Detect which cell encompasses the target text, then output its (x, y) center coordinate. 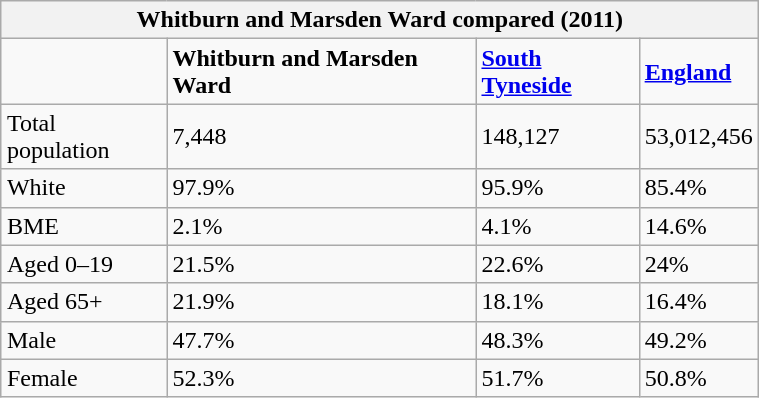
BME (84, 226)
16.4% (698, 302)
14.6% (698, 226)
50.8% (698, 378)
21.5% (322, 264)
White (84, 188)
7,448 (322, 136)
53,012,456 (698, 136)
Female (84, 378)
Whitburn and Marsden Ward compared (2011) (380, 20)
4.1% (558, 226)
Total population (84, 136)
24% (698, 264)
Aged 65+ (84, 302)
Male (84, 340)
97.9% (322, 188)
England (698, 72)
52.3% (322, 378)
148,127 (558, 136)
85.4% (698, 188)
22.6% (558, 264)
51.7% (558, 378)
49.2% (698, 340)
48.3% (558, 340)
South Tyneside (558, 72)
18.1% (558, 302)
47.7% (322, 340)
2.1% (322, 226)
Aged 0–19 (84, 264)
95.9% (558, 188)
Whitburn and Marsden Ward (322, 72)
21.9% (322, 302)
